Detect which cell encompasses the target text, then output its (X, Y) center coordinate. 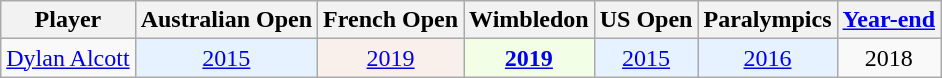
2016 (768, 58)
Paralympics (768, 20)
Wimbledon (530, 20)
Dylan Alcott (68, 58)
Year-end (889, 20)
French Open (391, 20)
US Open (646, 20)
2018 (889, 58)
Australian Open (226, 20)
Player (68, 20)
